From the cell containing the given text, extract its center point as [X, Y] coordinate. 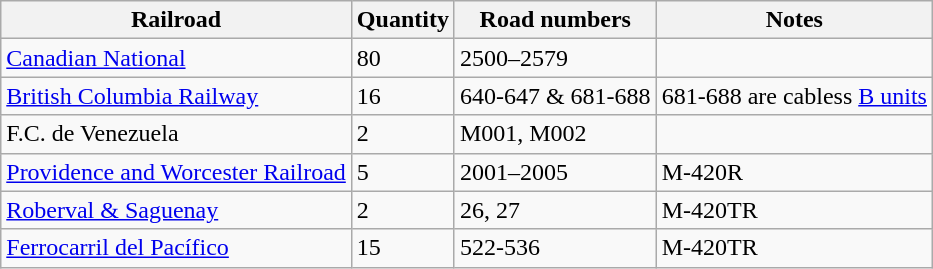
5 [402, 172]
Roberval & Saguenay [176, 210]
Quantity [402, 20]
26, 27 [555, 210]
80 [402, 58]
2001–2005 [555, 172]
Railroad [176, 20]
M001, M002 [555, 134]
Ferrocarril del Pacífico [176, 248]
F.C. de Venezuela [176, 134]
640-647 & 681-688 [555, 96]
681-688 are cabless B units [794, 96]
522-536 [555, 248]
2500–2579 [555, 58]
Notes [794, 20]
16 [402, 96]
15 [402, 248]
Canadian National [176, 58]
British Columbia Railway [176, 96]
Providence and Worcester Railroad [176, 172]
M-420R [794, 172]
Road numbers [555, 20]
